Return (x, y) of the center of cell containing provided text 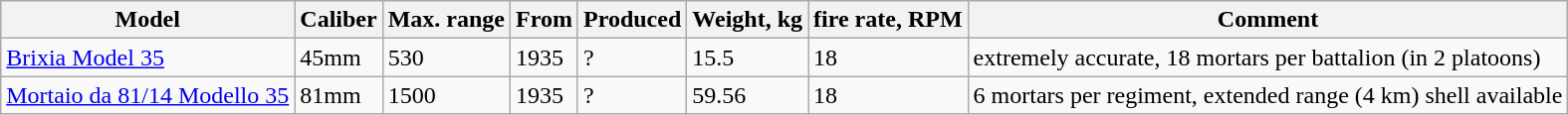
Mortaio da 81/14 Modello 35 (147, 95)
fire rate, RPM (888, 20)
59.56 (748, 95)
1500 (446, 95)
6 mortars per regiment, extended range (4 km) shell available (1268, 95)
530 (446, 57)
Model (147, 20)
81mm (338, 95)
15.5 (748, 57)
Caliber (338, 20)
Comment (1268, 20)
Produced (631, 20)
Weight, kg (748, 20)
Brixia Model 35 (147, 57)
Max. range (446, 20)
From (545, 20)
45mm (338, 57)
extremely accurate, 18 mortars per battalion (in 2 platoons) (1268, 57)
